Extract the [X, Y] coordinate from the center of the cell holding the provided text.  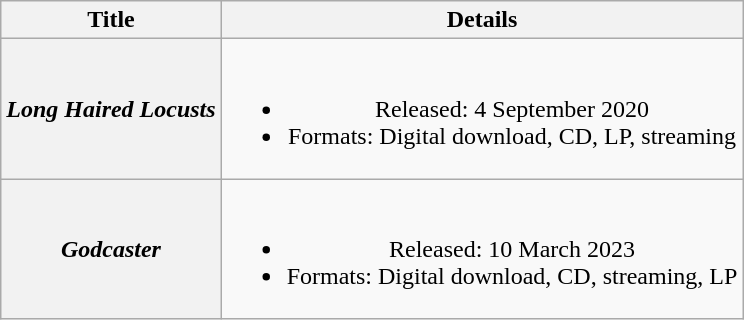
Long Haired Locusts [111, 109]
Released: 4 September 2020 Formats: Digital download, CD, LP, streaming [482, 109]
Godcaster [111, 249]
Released: 10 March 2023Formats: Digital download, CD, streaming, LP [482, 249]
Title [111, 20]
Details [482, 20]
